From the cell containing the given text, extract its center point as (X, Y) coordinate. 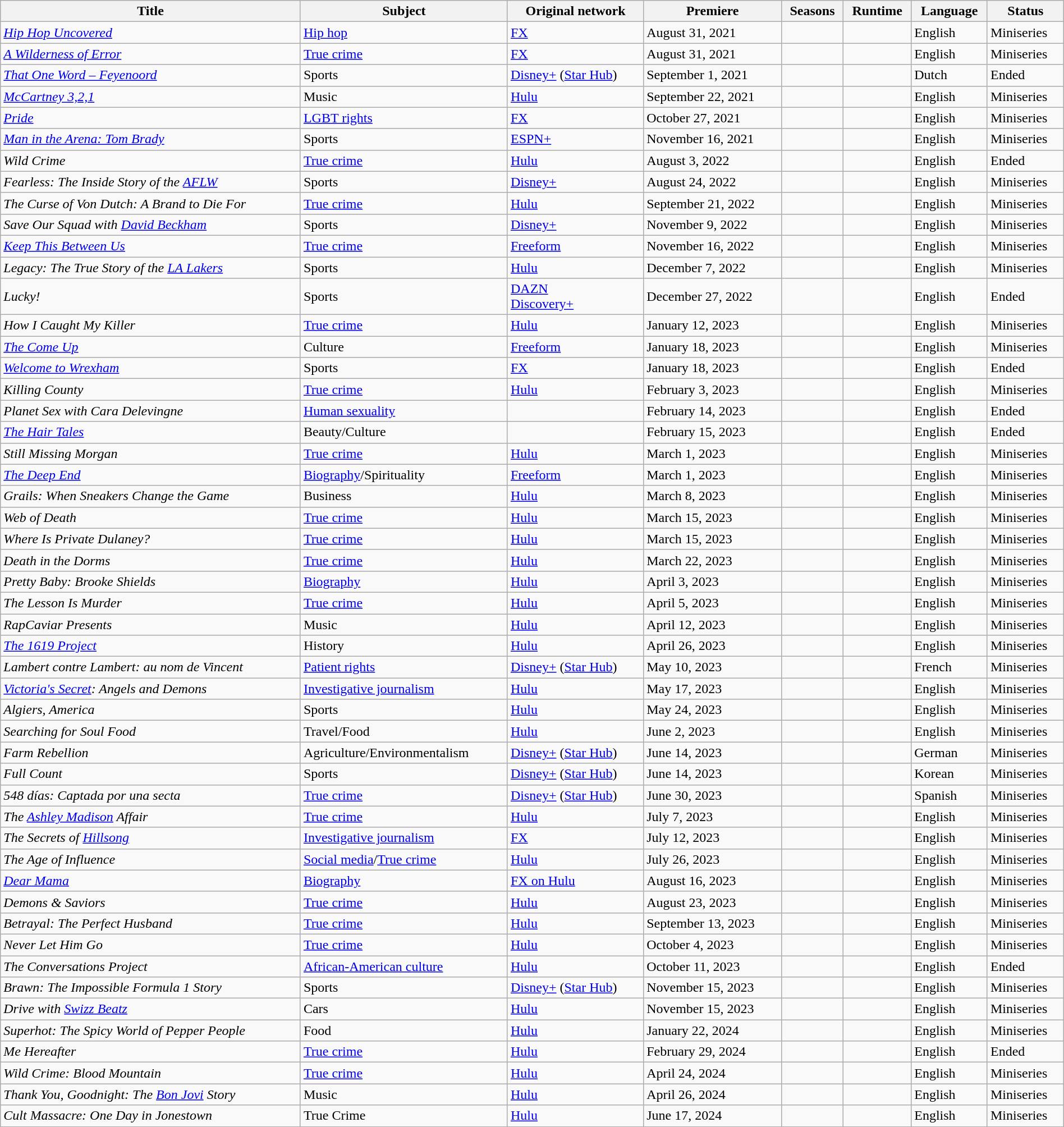
February 29, 2024 (713, 1052)
Betrayal: The Perfect Husband (150, 923)
DAZNDiscovery+ (575, 296)
LGBT rights (404, 118)
Wild Crime (150, 161)
The Conversations Project (150, 966)
Web of Death (150, 517)
Me Hereafter (150, 1052)
African-American culture (404, 966)
September 1, 2021 (713, 75)
Korean (950, 774)
July 12, 2023 (713, 838)
The Secrets of Hillsong (150, 838)
November 9, 2022 (713, 225)
Pretty Baby: Brooke Shields (150, 581)
The Deep End (150, 475)
548 días: Captada por una secta (150, 795)
Searching for Soul Food (150, 731)
April 5, 2023 (713, 603)
French (950, 667)
September 21, 2022 (713, 203)
November 16, 2021 (713, 139)
October 4, 2023 (713, 945)
Cult Massacre: One Day in Jonestown (150, 1116)
September 13, 2023 (713, 923)
July 26, 2023 (713, 859)
FX on Hulu (575, 881)
A Wilderness of Error (150, 54)
True Crime (404, 1116)
Dutch (950, 75)
August 24, 2022 (713, 182)
Legacy: The True Story of the LA Lakers (150, 268)
Brawn: The Impossible Formula 1 Story (150, 988)
Never Let Him Go (150, 945)
Dear Mama (150, 881)
October 11, 2023 (713, 966)
The Lesson Is Murder (150, 603)
Beauty/Culture (404, 432)
June 30, 2023 (713, 795)
Seasons (813, 11)
August 16, 2023 (713, 881)
Planet Sex with Cara Delevingne (150, 411)
November 16, 2022 (713, 246)
August 23, 2023 (713, 902)
Pride (150, 118)
German (950, 753)
Cars (404, 1009)
Thank You, Goodnight: The Bon Jovi Story (150, 1094)
May 10, 2023 (713, 667)
Original network (575, 11)
April 12, 2023 (713, 625)
Language (950, 11)
Lucky! (150, 296)
McCartney 3,2,1 (150, 97)
April 3, 2023 (713, 581)
The 1619 Project (150, 646)
Agriculture/Environmentalism (404, 753)
Algiers, America (150, 710)
Save Our Squad with David Beckham (150, 225)
The Age of Influence (150, 859)
Man in the Arena: Tom Brady (150, 139)
September 22, 2021 (713, 97)
August 3, 2022 (713, 161)
Culture (404, 347)
April 24, 2024 (713, 1073)
February 3, 2023 (713, 390)
RapCaviar Presents (150, 625)
February 15, 2023 (713, 432)
The Curse of Von Dutch: A Brand to Die For (150, 203)
Spanish (950, 795)
Social media/True crime (404, 859)
June 2, 2023 (713, 731)
Business (404, 496)
Subject (404, 11)
January 12, 2023 (713, 326)
The Ashley Madison Affair (150, 817)
Drive with Swizz Beatz (150, 1009)
March 22, 2023 (713, 560)
April 26, 2023 (713, 646)
ESPN+ (575, 139)
The Come Up (150, 347)
July 7, 2023 (713, 817)
Lambert contre Lambert: au nom de Vincent (150, 667)
Title (150, 11)
April 26, 2024 (713, 1094)
December 27, 2022 (713, 296)
Keep This Between Us (150, 246)
Where Is Private Dulaney? (150, 539)
February 14, 2023 (713, 411)
How I Caught My Killer (150, 326)
June 17, 2024 (713, 1116)
Wild Crime: Blood Mountain (150, 1073)
Human sexuality (404, 411)
Farm Rebellion (150, 753)
Hip Hop Uncovered (150, 33)
Full Count (150, 774)
March 8, 2023 (713, 496)
The Hair Tales (150, 432)
That One Word – Feyenoord (150, 75)
Runtime (878, 11)
October 27, 2021 (713, 118)
Demons & Saviors (150, 902)
May 24, 2023 (713, 710)
Grails: When Sneakers Change the Game (150, 496)
Still Missing Morgan (150, 453)
Fearless: The Inside Story of the AFLW (150, 182)
Killing County (150, 390)
Hip hop (404, 33)
History (404, 646)
Premiere (713, 11)
Welcome to Wrexham (150, 368)
December 7, 2022 (713, 268)
Travel/Food (404, 731)
Patient rights (404, 667)
January 22, 2024 (713, 1030)
Superhot: The Spicy World of Pepper People (150, 1030)
Victoria's Secret: Angels and Demons (150, 689)
Death in the Dorms (150, 560)
Food (404, 1030)
May 17, 2023 (713, 689)
Biography/Spirituality (404, 475)
Status (1025, 11)
